Determine the (X, Y) coordinate at the center of the cell enclosing the given text.  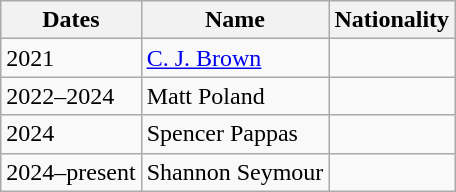
2024–present (71, 172)
Name (235, 20)
Nationality (392, 20)
2022–2024 (71, 96)
2021 (71, 58)
Spencer Pappas (235, 134)
Matt Poland (235, 96)
Shannon Seymour (235, 172)
C. J. Brown (235, 58)
2024 (71, 134)
Dates (71, 20)
